Output the [X, Y] coordinate of the center of the cell containing the given text.  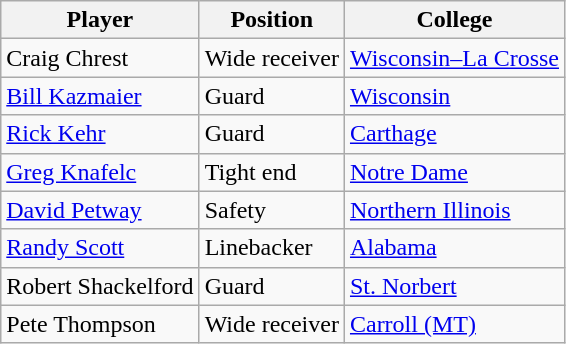
Pete Thompson [100, 324]
Alabama [454, 248]
Tight end [272, 172]
Notre Dame [454, 172]
Randy Scott [100, 248]
Carthage [454, 134]
St. Norbert [454, 286]
Linebacker [272, 248]
Northern Illinois [454, 210]
Wisconsin [454, 96]
Position [272, 20]
Safety [272, 210]
College [454, 20]
Wisconsin–La Crosse [454, 58]
Robert Shackelford [100, 286]
Carroll (MT) [454, 324]
Craig Chrest [100, 58]
Greg Knafelc [100, 172]
David Petway [100, 210]
Rick Kehr [100, 134]
Bill Kazmaier [100, 96]
Player [100, 20]
